For the text-containing cell, return its midpoint in (x, y) coordinate format. 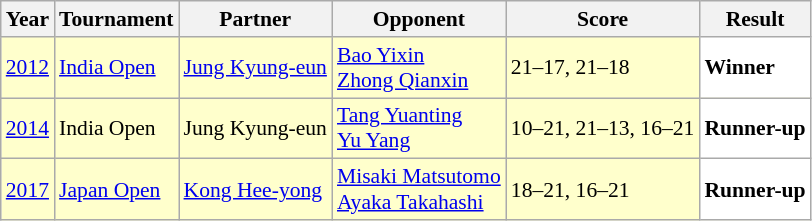
Bao Yixin Zhong Qianxin (419, 68)
Japan Open (116, 190)
2017 (28, 190)
Result (754, 19)
Score (603, 19)
Tang Yuanting Yu Yang (419, 128)
Misaki Matsutomo Ayaka Takahashi (419, 190)
18–21, 16–21 (603, 190)
Partner (256, 19)
21–17, 21–18 (603, 68)
Tournament (116, 19)
Opponent (419, 19)
2014 (28, 128)
10–21, 21–13, 16–21 (603, 128)
2012 (28, 68)
Year (28, 19)
Winner (754, 68)
Kong Hee-yong (256, 190)
